Extract the [x, y] coordinate from the center of the cell holding the provided text.  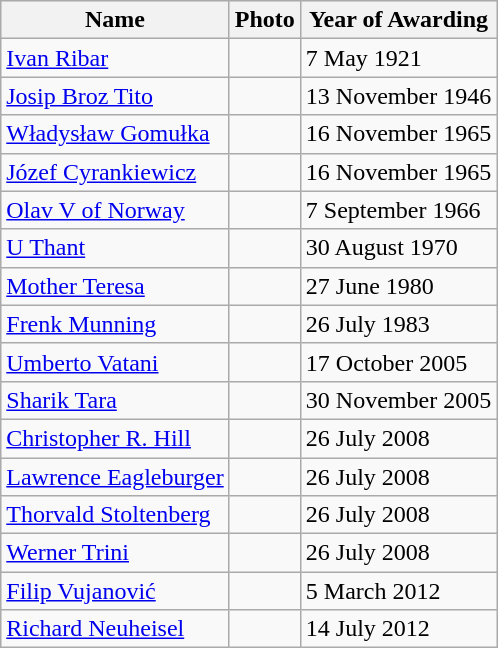
7 September 1966 [398, 210]
13 November 1946 [398, 96]
Richard Neuheisel [115, 629]
Lawrence Eagleburger [115, 477]
Ivan Ribar [115, 58]
7 May 1921 [398, 58]
5 March 2012 [398, 591]
Olav V of Norway [115, 210]
Filip Vujanović [115, 591]
U Thant [115, 248]
Władysław Gomułka [115, 134]
Józef Cyrankiewicz [115, 172]
Christopher R. Hill [115, 438]
Sharik Tarа [115, 400]
Mother Teresa [115, 286]
Thorvald Stoltenberg [115, 515]
14 July 2012 [398, 629]
Photo [264, 20]
Frenk Munning [115, 324]
26 July 1983 [398, 324]
27 June 1980 [398, 286]
Werner Trini [115, 553]
Name [115, 20]
30 August 1970 [398, 248]
17 October 2005 [398, 362]
30 November 2005 [398, 400]
Josip Broz Tito [115, 96]
Umberto Vatani [115, 362]
Year of Awarding [398, 20]
